For the text-containing cell, return its midpoint in (X, Y) coordinate format. 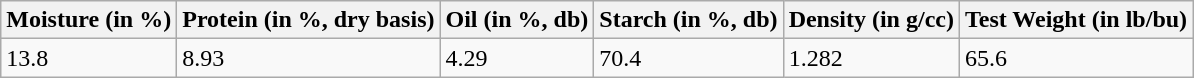
65.6 (1076, 58)
70.4 (688, 58)
Test Weight (in lb/bu) (1076, 20)
Protein (in %, dry basis) (308, 20)
4.29 (517, 58)
Starch (in %, db) (688, 20)
13.8 (89, 58)
8.93 (308, 58)
1.282 (871, 58)
Density (in g/cc) (871, 20)
Oil (in %, db) (517, 20)
Moisture (in %) (89, 20)
